Output the (X, Y) coordinate of the center of the cell containing the given text.  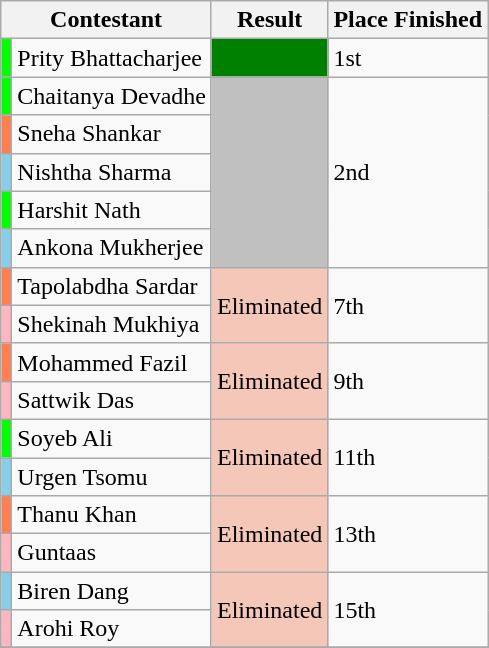
1st (408, 58)
Shekinah Mukhiya (112, 324)
Thanu Khan (112, 515)
Biren Dang (112, 591)
Mohammed Fazil (112, 362)
Prity Bhattacharjee (112, 58)
Sneha Shankar (112, 134)
Chaitanya Devadhe (112, 96)
Urgen Tsomu (112, 477)
9th (408, 381)
Soyeb Ali (112, 438)
Contestant (106, 20)
7th (408, 305)
Result (269, 20)
Tapolabdha Sardar (112, 286)
Arohi Roy (112, 629)
Ankona Mukherjee (112, 248)
2nd (408, 172)
13th (408, 534)
Guntaas (112, 553)
Place Finished (408, 20)
11th (408, 457)
Nishtha Sharma (112, 172)
Sattwik Das (112, 400)
15th (408, 610)
Harshit Nath (112, 210)
